Scan for the cell matching the given text and deliver its (X, Y) coordinate at center. 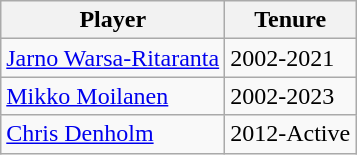
Player (113, 20)
Tenure (290, 20)
Mikko Moilanen (113, 96)
2002-2021 (290, 58)
2012-Active (290, 134)
2002-2023 (290, 96)
Jarno Warsa-Ritaranta (113, 58)
Chris Denholm (113, 134)
